Capture the cell that displays the provided text and extract its (x, y) central coordinate. 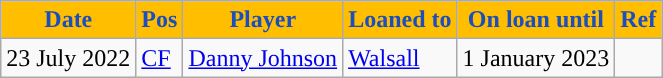
Danny Johnson (263, 58)
Player (263, 20)
On loan until (536, 20)
Loaned to (400, 20)
1 January 2023 (536, 58)
CF (160, 58)
Ref (638, 20)
Date (68, 20)
Pos (160, 20)
Walsall (400, 58)
23 July 2022 (68, 58)
